Extract the [x, y] coordinate from the center of the cell holding the provided text.  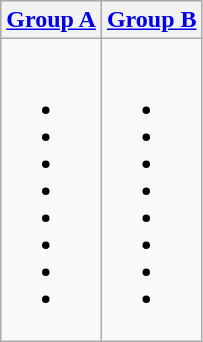
Group A [52, 20]
Group B [152, 20]
